Return [x, y] of the center of cell containing provided text 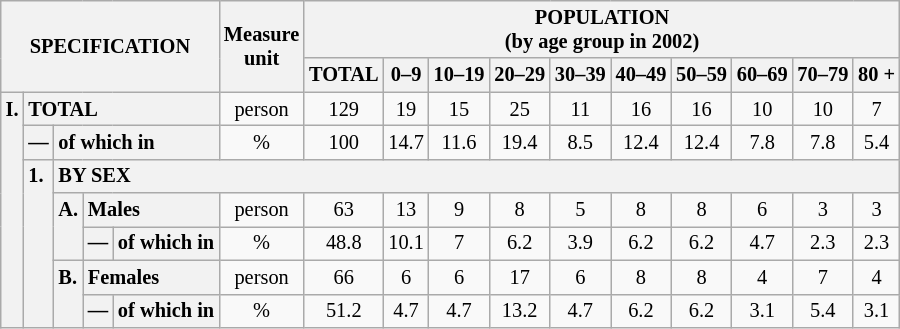
20–29 [520, 75]
70–79 [824, 75]
A. [68, 226]
BY SEX [477, 176]
SPECIFICATION [110, 46]
51.2 [344, 311]
0–9 [406, 75]
I. [12, 210]
80 + [876, 75]
25 [520, 109]
3.9 [580, 243]
10.1 [406, 243]
50–59 [702, 75]
40–49 [642, 75]
17 [520, 277]
Females [151, 277]
129 [344, 109]
13.2 [520, 311]
66 [344, 277]
19 [406, 109]
1. [38, 243]
B. [68, 294]
13 [406, 210]
15 [460, 109]
14.7 [406, 142]
60–69 [762, 75]
POPULATION (by age group in 2002) [602, 29]
Males [151, 210]
63 [344, 210]
11.6 [460, 142]
9 [460, 210]
Measure unit [262, 46]
100 [344, 142]
8.5 [580, 142]
19.4 [520, 142]
11 [580, 109]
48.8 [344, 243]
30–39 [580, 75]
10–19 [460, 75]
5 [580, 210]
